Detect which cell encompasses the target text, then output its [X, Y] center coordinate. 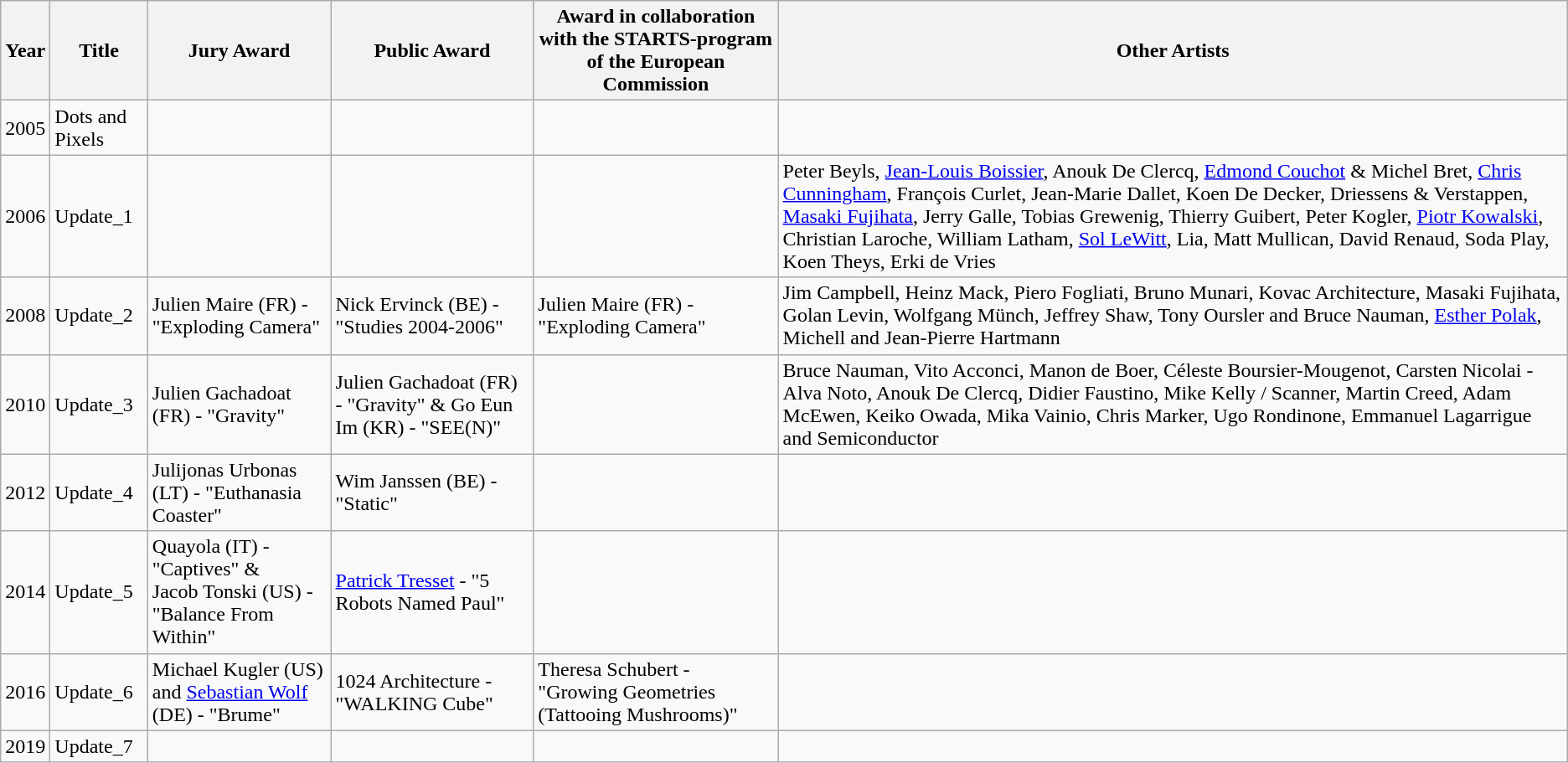
Update_2 [99, 316]
2014 [25, 592]
2008 [25, 316]
Year [25, 50]
Dots and Pixels [99, 127]
Quayola (IT) - "Captives" &Jacob Tonski (US) - "Balance From Within" [240, 592]
Public Award [432, 50]
Patrick Tresset - "5 Robots Named Paul" [432, 592]
2005 [25, 127]
Update_4 [99, 492]
2010 [25, 404]
2006 [25, 216]
Wim Janssen (BE) - "Static" [432, 492]
Julien Gachadoat (FR) - "Gravity" [240, 404]
Update_5 [99, 592]
1024 Architecture - "WALKING Cube" [432, 692]
Julien Gachadoat (FR) - "Gravity" & Go Eun Im (KR) - "SEE(N)" [432, 404]
Update_6 [99, 692]
Other Artists [1173, 50]
Update_1 [99, 216]
Nick Ervinck (BE) - "Studies 2004-2006" [432, 316]
Award in collaboration with the STARTS-program of the European Commission [656, 50]
Michael Kugler (US) and Sebastian Wolf (DE) - "Brume" [240, 692]
2016 [25, 692]
Update_3 [99, 404]
Title [99, 50]
Julijonas Urbonas (LT) - "Euthanasia Coaster" [240, 492]
Jury Award [240, 50]
Update_7 [99, 746]
2012 [25, 492]
Theresa Schubert - "Growing Geometries (Tattooing Mushrooms)" [656, 692]
2019 [25, 746]
